Locate the cell with the specified text and output its (x, y) center coordinate. 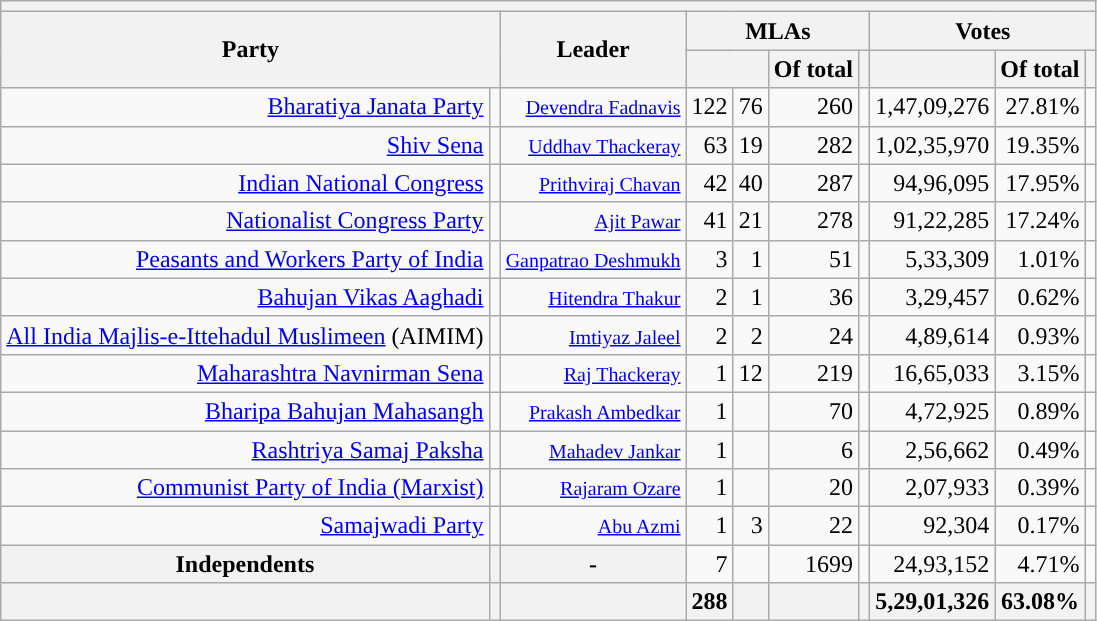
1,47,09,276 (932, 107)
17.24% (1040, 221)
1.01% (1040, 259)
19.35% (1040, 145)
Raj Thackeray (593, 373)
Abu Azmi (593, 526)
Votes (983, 31)
4,72,925 (932, 411)
63 (710, 145)
Independents (245, 564)
24 (813, 335)
All India Majlis-e-Ittehadul Muslimeen (AIMIM) (245, 335)
Leader (593, 50)
1699 (813, 564)
2,56,662 (932, 449)
91,22,285 (932, 221)
24,93,152 (932, 564)
27.81% (1040, 107)
122 (710, 107)
Prakash Ambedkar (593, 411)
7 (710, 564)
76 (750, 107)
3.15% (1040, 373)
278 (813, 221)
Ajit Pawar (593, 221)
Ganpatrao Deshmukh (593, 259)
21 (750, 221)
0.39% (1040, 488)
20 (813, 488)
94,96,095 (932, 183)
Hitendra Thakur (593, 297)
Shiv Sena (245, 145)
3,29,457 (932, 297)
63.08% (1040, 602)
Communist Party of India (Marxist) (245, 488)
Bharatiya Janata Party (245, 107)
2,07,933 (932, 488)
260 (813, 107)
6 (813, 449)
- (593, 564)
5,29,01,326 (932, 602)
Rashtriya Samaj Paksha (245, 449)
Mahadev Jankar (593, 449)
Maharashtra Navnirman Sena (245, 373)
22 (813, 526)
4.71% (1040, 564)
51 (813, 259)
Uddhav Thackeray (593, 145)
0.93% (1040, 335)
Peasants and Workers Party of India (245, 259)
282 (813, 145)
Prithviraj Chavan (593, 183)
288 (710, 602)
0.49% (1040, 449)
36 (813, 297)
40 (750, 183)
Samajwadi Party (245, 526)
0.17% (1040, 526)
0.89% (1040, 411)
Indian National Congress (245, 183)
287 (813, 183)
4,89,614 (932, 335)
17.95% (1040, 183)
Imtiyaz Jaleel (593, 335)
16,65,033 (932, 373)
1,02,35,970 (932, 145)
19 (750, 145)
42 (710, 183)
12 (750, 373)
92,304 (932, 526)
41 (710, 221)
70 (813, 411)
Bahujan Vikas Aaghadi (245, 297)
Bharipa Bahujan Mahasangh (245, 411)
Rajaram Ozare (593, 488)
MLAs (778, 31)
0.62% (1040, 297)
219 (813, 373)
Nationalist Congress Party (245, 221)
5,33,309 (932, 259)
Devendra Fadnavis (593, 107)
Party (250, 50)
